Locate the cell with the specified text and output its [x, y] center coordinate. 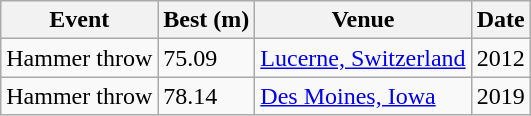
Event [80, 20]
Venue [363, 20]
2019 [500, 96]
75.09 [206, 58]
Des Moines, Iowa [363, 96]
Best (m) [206, 20]
2012 [500, 58]
78.14 [206, 96]
Lucerne, Switzerland [363, 58]
Date [500, 20]
